Output the (x, y) coordinate of the center of the cell containing the given text.  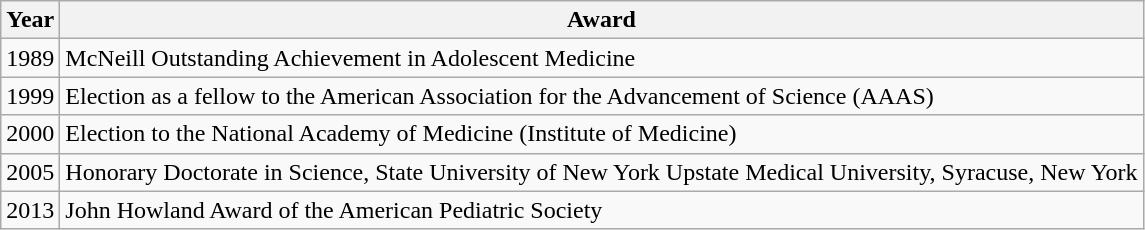
1999 (30, 96)
2005 (30, 172)
Honorary Doctorate in Science, State University of New York Upstate Medical University, Syracuse, New York (602, 172)
McNeill Outstanding Achievement in Adolescent Medicine (602, 58)
2000 (30, 134)
Election to the National Academy of Medicine (Institute of Medicine) (602, 134)
2013 (30, 210)
Election as a fellow to the American Association for the Advancement of Science (AAAS) (602, 96)
Year (30, 20)
1989 (30, 58)
John Howland Award of the American Pediatric Society (602, 210)
Award (602, 20)
